From the cell containing the given text, extract its center point as (x, y) coordinate. 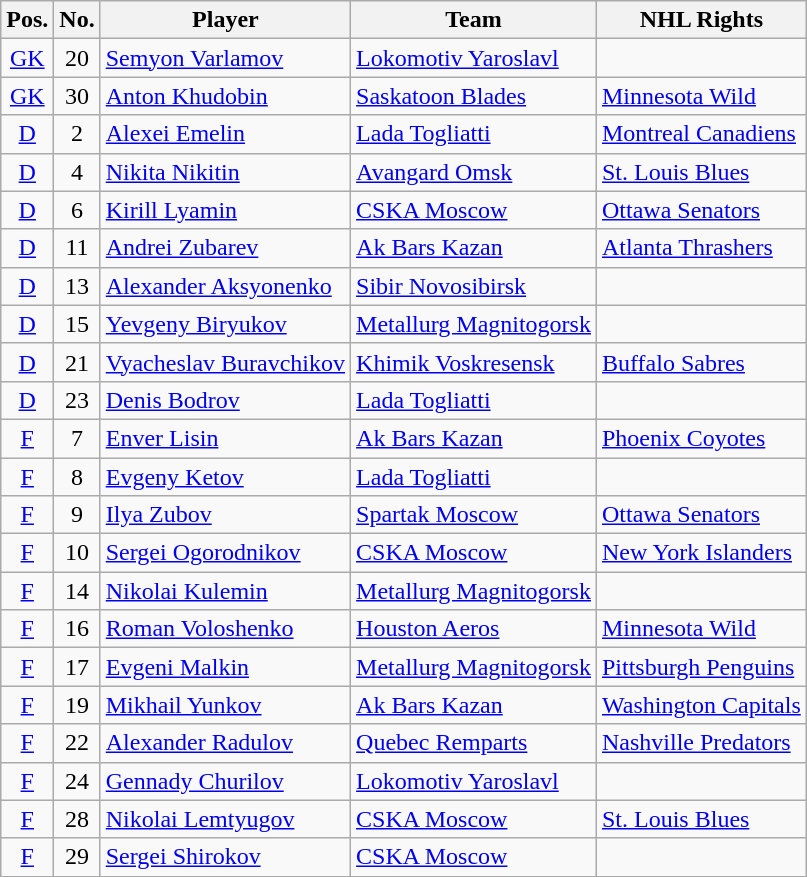
14 (77, 591)
Vyacheslav Buravchikov (225, 362)
Houston Aeros (474, 629)
Phoenix Coyotes (701, 438)
19 (77, 705)
Sergei Shirokov (225, 857)
4 (77, 172)
Sibir Novosibirsk (474, 286)
Buffalo Sabres (701, 362)
Yevgeny Biryukov (225, 324)
NHL Rights (701, 20)
Nashville Predators (701, 743)
24 (77, 781)
New York Islanders (701, 553)
Alexander Radulov (225, 743)
8 (77, 477)
Alexei Emelin (225, 134)
Khimik Voskresensk (474, 362)
Anton Khudobin (225, 96)
Gennady Churilov (225, 781)
No. (77, 20)
Denis Bodrov (225, 400)
20 (77, 58)
Evgeny Ketov (225, 477)
Spartak Moscow (474, 515)
10 (77, 553)
30 (77, 96)
17 (77, 667)
21 (77, 362)
16 (77, 629)
Ilya Zubov (225, 515)
Alexander Aksyonenko (225, 286)
Washington Capitals (701, 705)
Sergei Ogorodnikov (225, 553)
Avangard Omsk (474, 172)
Saskatoon Blades (474, 96)
9 (77, 515)
23 (77, 400)
11 (77, 248)
Quebec Remparts (474, 743)
Andrei Zubarev (225, 248)
29 (77, 857)
Kirill Lyamin (225, 210)
Team (474, 20)
Pittsburgh Penguins (701, 667)
Nikolai Kulemin (225, 591)
Pos. (28, 20)
Roman Voloshenko (225, 629)
6 (77, 210)
Atlanta Thrashers (701, 248)
Nikita Nikitin (225, 172)
13 (77, 286)
7 (77, 438)
Mikhail Yunkov (225, 705)
Semyon Varlamov (225, 58)
Nikolai Lemtyugov (225, 819)
2 (77, 134)
15 (77, 324)
Evgeni Malkin (225, 667)
22 (77, 743)
Enver Lisin (225, 438)
Player (225, 20)
Montreal Canadiens (701, 134)
28 (77, 819)
